Identify which cell holds the provided text, then report its [X, Y] central coordinate. 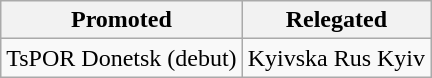
Promoted [122, 20]
Relegated [336, 20]
TsPOR Donetsk (debut) [122, 58]
Kyivska Rus Kyiv [336, 58]
